For the text-containing cell, return its midpoint in [X, Y] coordinate format. 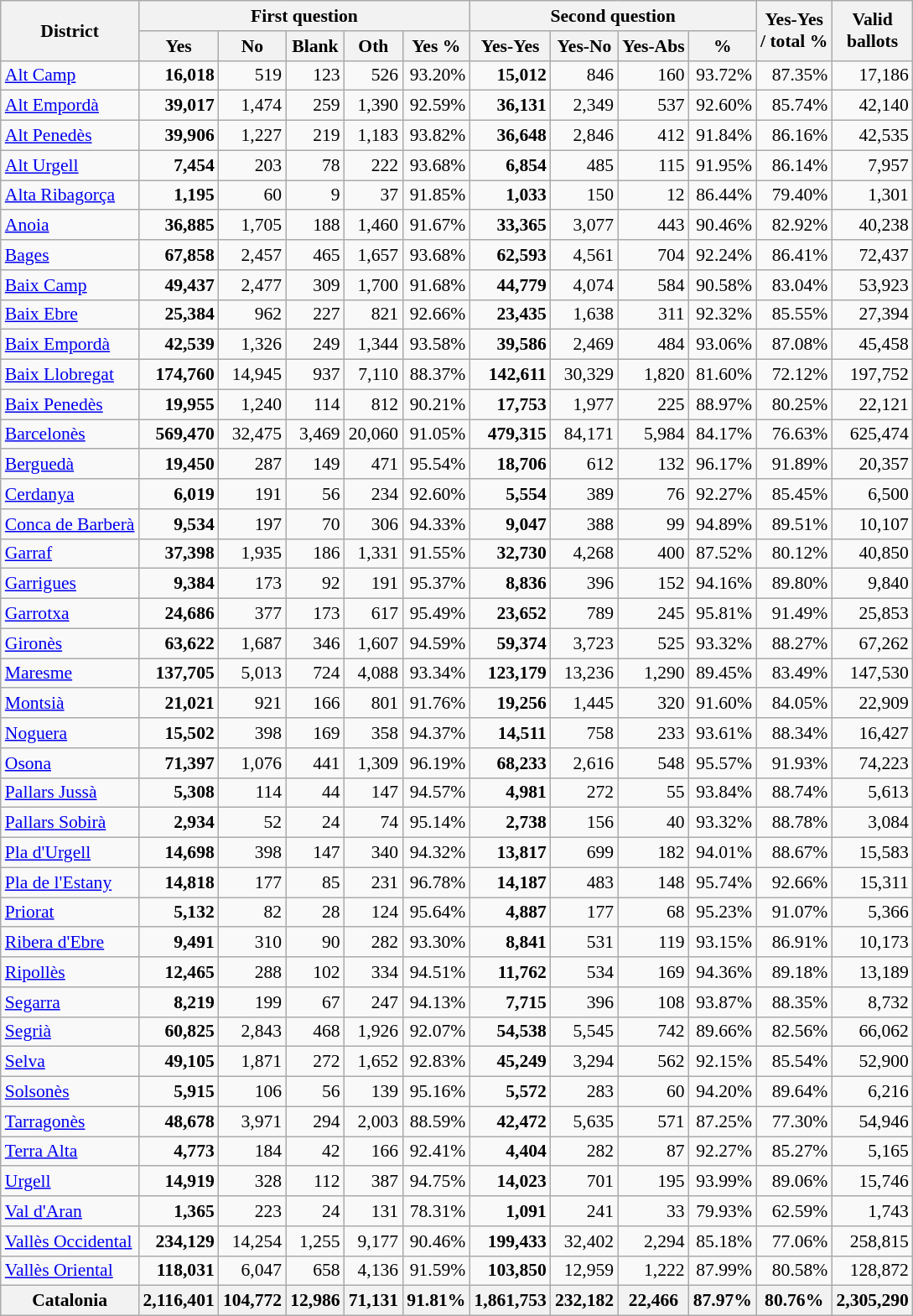
22,121 [872, 404]
8,841 [510, 943]
80.76% [794, 1301]
6,047 [252, 1271]
40,238 [872, 226]
311 [653, 315]
52 [252, 823]
85.54% [794, 1062]
42,539 [179, 345]
9,534 [179, 524]
77.06% [794, 1241]
5,915 [179, 1092]
139 [374, 1092]
84.05% [794, 704]
358 [374, 733]
19,450 [179, 465]
259 [315, 106]
625,474 [872, 434]
40,850 [872, 554]
412 [653, 136]
1,390 [374, 106]
7,454 [179, 165]
95.74% [723, 882]
Baix Camp [70, 285]
13,189 [872, 972]
70 [315, 524]
Baix Penedès [70, 404]
37 [374, 195]
94.20% [723, 1092]
Pla de l'Estany [70, 882]
526 [374, 75]
147,530 [872, 674]
Alt Empordà [70, 106]
102 [315, 972]
95.81% [723, 614]
89.18% [794, 972]
94.89% [723, 524]
8,836 [510, 584]
118,031 [179, 1271]
1,301 [872, 195]
91.81% [436, 1301]
1,820 [653, 375]
94.16% [723, 584]
4,773 [179, 1152]
4,561 [584, 255]
96.19% [436, 763]
94.13% [436, 1002]
5,308 [179, 793]
93.34% [436, 674]
93.15% [723, 943]
534 [584, 972]
88.37% [436, 375]
54,538 [510, 1032]
91.93% [794, 763]
32,402 [584, 1241]
14,698 [179, 853]
1,331 [374, 554]
Pallars Jussà [70, 793]
1,474 [252, 106]
704 [653, 255]
62,593 [510, 255]
14,023 [510, 1182]
85.74% [794, 106]
562 [653, 1062]
74 [374, 823]
10,107 [872, 524]
91.07% [794, 913]
18,706 [510, 465]
93.06% [723, 345]
40 [653, 823]
247 [374, 1002]
33,365 [510, 226]
89.80% [794, 584]
222 [374, 165]
388 [584, 524]
Baix Llobregat [70, 375]
1,195 [179, 195]
62.59% [794, 1211]
Segarra [70, 1002]
149 [315, 465]
12,986 [315, 1301]
94.32% [436, 853]
88.67% [794, 853]
96.17% [723, 465]
45,249 [510, 1062]
12 [653, 195]
14,818 [179, 882]
86.41% [794, 255]
2,616 [584, 763]
789 [584, 614]
39,906 [179, 136]
22,909 [872, 704]
571 [653, 1121]
2,477 [252, 285]
184 [252, 1152]
742 [653, 1032]
1,607 [374, 643]
88.59% [436, 1121]
484 [653, 345]
89.06% [794, 1182]
197 [252, 524]
92.59% [436, 106]
309 [315, 285]
88.97% [723, 404]
531 [584, 943]
42 [315, 1152]
400 [653, 554]
4,981 [510, 793]
658 [315, 1271]
8,732 [872, 1002]
86.16% [794, 136]
4,074 [584, 285]
227 [315, 315]
2,846 [584, 136]
Conca de Barberà [70, 524]
1,743 [872, 1211]
9,047 [510, 524]
Yes % [436, 46]
1,657 [374, 255]
95.49% [436, 614]
1,183 [374, 136]
519 [252, 75]
441 [315, 763]
88.35% [794, 1002]
Solsonès [70, 1092]
Blank [315, 46]
1,326 [252, 345]
Alt Urgell [70, 165]
88.34% [794, 733]
Ripollès [70, 972]
32,475 [252, 434]
89.51% [794, 524]
1,076 [252, 763]
19,256 [510, 704]
94.59% [436, 643]
25,384 [179, 315]
87.25% [723, 1121]
36,648 [510, 136]
106 [252, 1092]
471 [374, 465]
42,472 [510, 1121]
Ribera d'Ebre [70, 943]
23,652 [510, 614]
42,535 [872, 136]
54,946 [872, 1121]
2,305,290 [872, 1301]
92.83% [436, 1062]
249 [315, 345]
1,861,753 [510, 1301]
78.31% [436, 1211]
49,105 [179, 1062]
6,854 [510, 165]
479,315 [510, 434]
137,705 [179, 674]
1,033 [510, 195]
48,678 [179, 1121]
45,458 [872, 345]
115 [653, 165]
79.93% [723, 1211]
93.20% [436, 75]
Garrotxa [70, 614]
Yes-Yes/ total % [794, 30]
3,469 [315, 434]
7,957 [872, 165]
89.64% [794, 1092]
310 [252, 943]
548 [653, 763]
Alt Penedès [70, 136]
78 [315, 165]
156 [584, 823]
758 [584, 733]
95.14% [436, 823]
81.60% [723, 375]
Val d'Aran [70, 1211]
9,840 [872, 584]
1,926 [374, 1032]
148 [653, 882]
85 [315, 882]
17,753 [510, 404]
9,491 [179, 943]
80.58% [794, 1271]
569,470 [179, 434]
1,652 [374, 1062]
241 [584, 1211]
91.67% [436, 226]
88.27% [794, 643]
Tarragonès [70, 1121]
93.72% [723, 75]
3,723 [584, 643]
Alt Camp [70, 75]
142,611 [510, 375]
2,457 [252, 255]
1,638 [584, 315]
4,404 [510, 1152]
199 [252, 1002]
1,255 [315, 1241]
1,240 [252, 404]
13,817 [510, 853]
94.51% [436, 972]
95.16% [436, 1092]
52,900 [872, 1062]
91.05% [436, 434]
186 [315, 554]
699 [584, 853]
85.55% [794, 315]
14,187 [510, 882]
Pallars Sobirà [70, 823]
Cerdanya [70, 494]
% [723, 46]
1,309 [374, 763]
1,445 [584, 704]
1,344 [374, 345]
7,715 [510, 1002]
19,955 [179, 404]
94.57% [436, 793]
Oth [374, 46]
525 [653, 643]
387 [374, 1182]
328 [252, 1182]
20,357 [872, 465]
160 [653, 75]
90.58% [723, 285]
Alta Ribagorça [70, 195]
83.04% [794, 285]
197,752 [872, 375]
287 [252, 465]
377 [252, 614]
72,437 [872, 255]
Segrià [70, 1032]
No [252, 46]
123,179 [510, 674]
174,760 [179, 375]
5,984 [653, 434]
225 [653, 404]
8,219 [179, 1002]
68,233 [510, 763]
Yes-Abs [653, 46]
4,088 [374, 674]
12,465 [179, 972]
86.14% [794, 165]
67 [315, 1002]
89.45% [723, 674]
49,437 [179, 285]
5,572 [510, 1092]
12,959 [584, 1271]
44,779 [510, 285]
152 [653, 584]
346 [315, 643]
Selva [70, 1062]
937 [315, 375]
59,374 [510, 643]
962 [252, 315]
Noguera [70, 733]
104,772 [252, 1301]
91.85% [436, 195]
199,433 [510, 1241]
5,545 [584, 1032]
88.78% [794, 823]
119 [653, 943]
1,700 [374, 285]
93.30% [436, 943]
13,236 [584, 674]
53,923 [872, 285]
617 [374, 614]
3,077 [584, 226]
Maresme [70, 674]
85.45% [794, 494]
First question [305, 16]
3,084 [872, 823]
1,935 [252, 554]
10,173 [872, 943]
Gironès [70, 643]
846 [584, 75]
2,738 [510, 823]
91.59% [436, 1271]
1,460 [374, 226]
182 [653, 853]
94.33% [436, 524]
443 [653, 226]
24,686 [179, 614]
6,500 [872, 494]
150 [584, 195]
9 [315, 195]
203 [252, 165]
Yes-No [584, 46]
84.17% [723, 434]
Vallès Occidental [70, 1241]
2,003 [374, 1121]
6,019 [179, 494]
67,858 [179, 255]
Montsià [70, 704]
14,945 [252, 375]
91.89% [794, 465]
612 [584, 465]
Anoia [70, 226]
2,294 [653, 1241]
537 [653, 106]
94.37% [436, 733]
87.99% [723, 1271]
66,062 [872, 1032]
Baix Empordà [70, 345]
39,586 [510, 345]
88.74% [794, 793]
95.23% [723, 913]
5,013 [252, 674]
91.55% [436, 554]
465 [315, 255]
93.87% [723, 1002]
93.99% [723, 1182]
82 [252, 913]
245 [653, 614]
68 [653, 913]
15,502 [179, 733]
92.41% [436, 1152]
Osona [70, 763]
283 [584, 1092]
128,872 [872, 1271]
21,021 [179, 704]
27,394 [872, 315]
112 [315, 1182]
340 [374, 853]
231 [374, 882]
1,977 [584, 404]
234,129 [179, 1241]
Validballots [872, 30]
90 [315, 943]
15,012 [510, 75]
80.25% [794, 404]
6,216 [872, 1092]
485 [584, 165]
95.57% [723, 763]
Garrigues [70, 584]
36,885 [179, 226]
92.24% [723, 255]
37,398 [179, 554]
9,177 [374, 1241]
821 [374, 315]
288 [252, 972]
91.84% [723, 136]
801 [374, 704]
233 [653, 733]
Catalonia [70, 1301]
16,427 [872, 733]
5,554 [510, 494]
294 [315, 1121]
90.21% [436, 404]
2,843 [252, 1032]
36,131 [510, 106]
468 [315, 1032]
93.58% [436, 345]
91.49% [794, 614]
389 [584, 494]
89.66% [723, 1032]
223 [252, 1211]
812 [374, 404]
15,583 [872, 853]
7,110 [374, 375]
72.12% [794, 375]
9,384 [179, 584]
82.92% [794, 226]
131 [374, 1211]
16,018 [179, 75]
14,254 [252, 1241]
3,294 [584, 1062]
93.61% [723, 733]
79.40% [794, 195]
71,131 [374, 1301]
188 [315, 226]
Vallès Oriental [70, 1271]
85.27% [794, 1152]
5,132 [179, 913]
86.44% [723, 195]
91.76% [436, 704]
Baix Ebre [70, 315]
Terra Alta [70, 1152]
4,887 [510, 913]
3,971 [252, 1121]
99 [653, 524]
Barcelonès [70, 434]
91.68% [436, 285]
Yes [179, 46]
1,705 [252, 226]
80.12% [794, 554]
5,366 [872, 913]
85.18% [723, 1241]
Bages [70, 255]
320 [653, 704]
2,116,401 [179, 1301]
94.01% [723, 853]
93.82% [436, 136]
14,919 [179, 1182]
92 [315, 584]
1,365 [179, 1211]
96.78% [436, 882]
91.95% [723, 165]
921 [252, 704]
1,871 [252, 1062]
23,435 [510, 315]
60,825 [179, 1032]
306 [374, 524]
2,934 [179, 823]
2,349 [584, 106]
87.08% [794, 345]
39,017 [179, 106]
1,687 [252, 643]
87 [653, 1152]
219 [315, 136]
Pla d'Urgell [70, 853]
15,311 [872, 882]
92.32% [723, 315]
87.35% [794, 75]
95.37% [436, 584]
132 [653, 465]
11,762 [510, 972]
55 [653, 793]
Yes-Yes [510, 46]
124 [374, 913]
91.60% [723, 704]
74,223 [872, 763]
83.49% [794, 674]
Garraf [70, 554]
95.64% [436, 913]
4,136 [374, 1271]
71,397 [179, 763]
76 [653, 494]
87.97% [723, 1301]
84,171 [584, 434]
Priorat [70, 913]
25,853 [872, 614]
92.07% [436, 1032]
724 [315, 674]
483 [584, 882]
701 [584, 1182]
44 [315, 793]
1,290 [653, 674]
14,511 [510, 733]
22,466 [653, 1301]
33 [653, 1211]
103,850 [510, 1271]
258,815 [872, 1241]
32,730 [510, 554]
76.63% [794, 434]
1,222 [653, 1271]
5,165 [872, 1152]
67,262 [872, 643]
63,622 [179, 643]
District [70, 30]
42,140 [872, 106]
87.52% [723, 554]
234 [374, 494]
Urgell [70, 1182]
5,613 [872, 793]
1,227 [252, 136]
17,186 [872, 75]
2,469 [584, 345]
94.75% [436, 1182]
82.56% [794, 1032]
Berguedà [70, 465]
4,268 [584, 554]
1,091 [510, 1211]
28 [315, 913]
95.54% [436, 465]
92.15% [723, 1062]
Second question [613, 16]
584 [653, 285]
334 [374, 972]
20,060 [374, 434]
77.30% [794, 1121]
123 [315, 75]
108 [653, 1002]
232,182 [584, 1301]
5,635 [584, 1121]
86.91% [794, 943]
195 [653, 1182]
15,746 [872, 1182]
30,329 [584, 375]
94.36% [723, 972]
93.84% [723, 793]
